Scan for the cell matching the given text and deliver its [X, Y] coordinate at center. 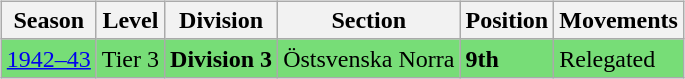
Movements [619, 20]
9th [507, 58]
Relegated [619, 58]
Division [222, 20]
Östsvenska Norra [369, 58]
Section [369, 20]
Division 3 [222, 58]
Position [507, 20]
Season [48, 20]
Tier 3 [130, 58]
1942–43 [48, 58]
Level [130, 20]
